From the cell containing the given text, extract its center point as [x, y] coordinate. 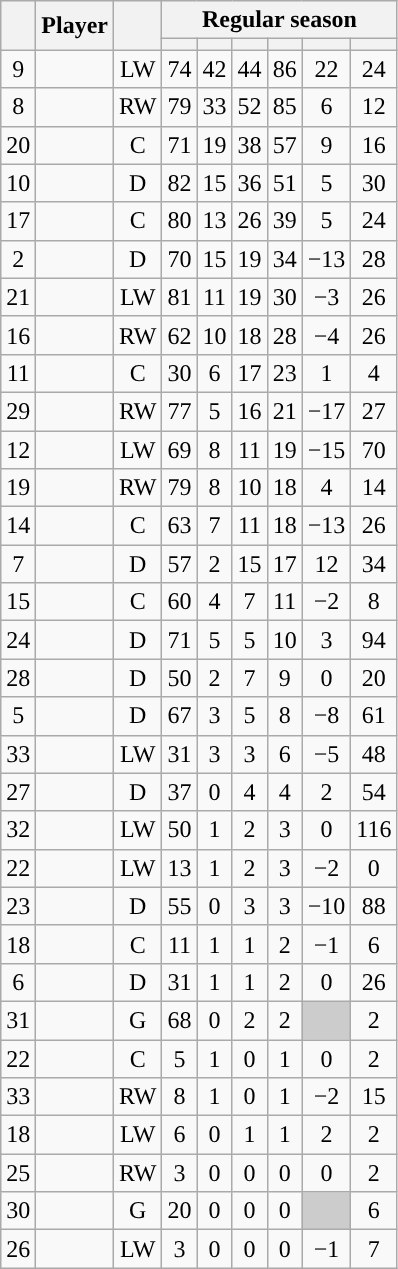
−10 [326, 906]
63 [180, 526]
42 [214, 69]
52 [250, 107]
−8 [326, 716]
Regular season [280, 20]
60 [180, 602]
−15 [326, 449]
67 [180, 716]
74 [180, 69]
68 [180, 1020]
80 [180, 221]
44 [250, 69]
77 [180, 411]
94 [374, 640]
29 [18, 411]
−17 [326, 411]
81 [180, 297]
Player [75, 26]
88 [374, 906]
51 [284, 183]
55 [180, 906]
69 [180, 449]
38 [250, 145]
32 [18, 830]
−5 [326, 754]
86 [284, 69]
85 [284, 107]
−4 [326, 335]
25 [18, 1173]
−3 [326, 297]
82 [180, 183]
37 [180, 792]
61 [374, 716]
54 [374, 792]
62 [180, 335]
116 [374, 830]
39 [284, 221]
36 [250, 183]
48 [374, 754]
